Provide the [X, Y] coordinate of the cell's center where the given text is located.  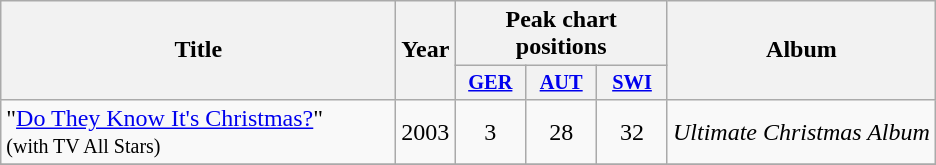
28 [562, 132]
SWI [632, 83]
Year [426, 50]
32 [632, 132]
"Do They Know It's Christmas?" (with TV All Stars) [198, 132]
Album [801, 50]
2003 [426, 132]
3 [490, 132]
Ultimate Christmas Album [801, 132]
Peak chart positions [562, 34]
GER [490, 83]
Title [198, 50]
AUT [562, 83]
